Search for the cell housing the specified text and yield its [X, Y] center coordinate. 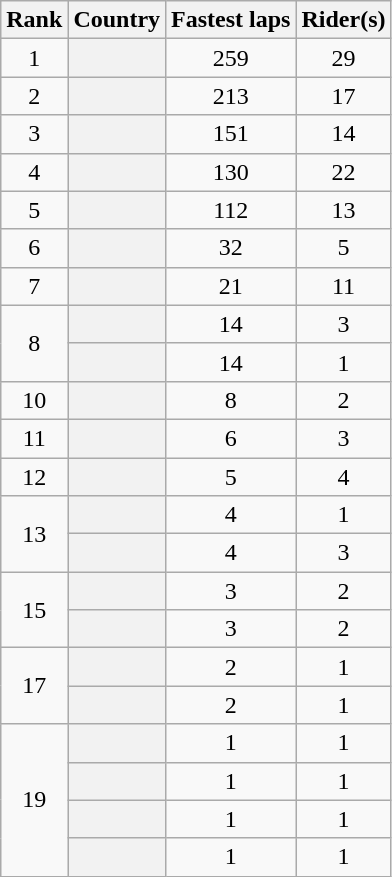
Rider(s) [344, 20]
259 [231, 58]
7 [34, 286]
15 [34, 610]
22 [344, 172]
29 [344, 58]
Fastest laps [231, 20]
19 [34, 800]
12 [34, 477]
21 [231, 286]
32 [231, 248]
Country [117, 20]
Rank [34, 20]
10 [34, 400]
213 [231, 96]
130 [231, 172]
151 [231, 134]
112 [231, 210]
